Output the [X, Y] coordinate of the center of the cell containing the given text.  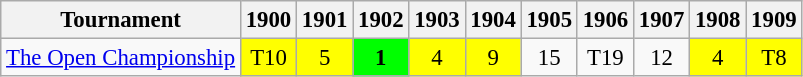
1901 [325, 20]
1902 [381, 20]
5 [325, 58]
1905 [549, 20]
T19 [605, 58]
1 [381, 58]
Tournament [121, 20]
9 [493, 58]
1903 [437, 20]
1909 [774, 20]
1908 [718, 20]
1900 [268, 20]
1907 [661, 20]
The Open Championship [121, 58]
T10 [268, 58]
12 [661, 58]
1904 [493, 20]
1906 [605, 20]
T8 [774, 58]
15 [549, 58]
